Determine the [x, y] coordinate at the center of the cell enclosing the given text.  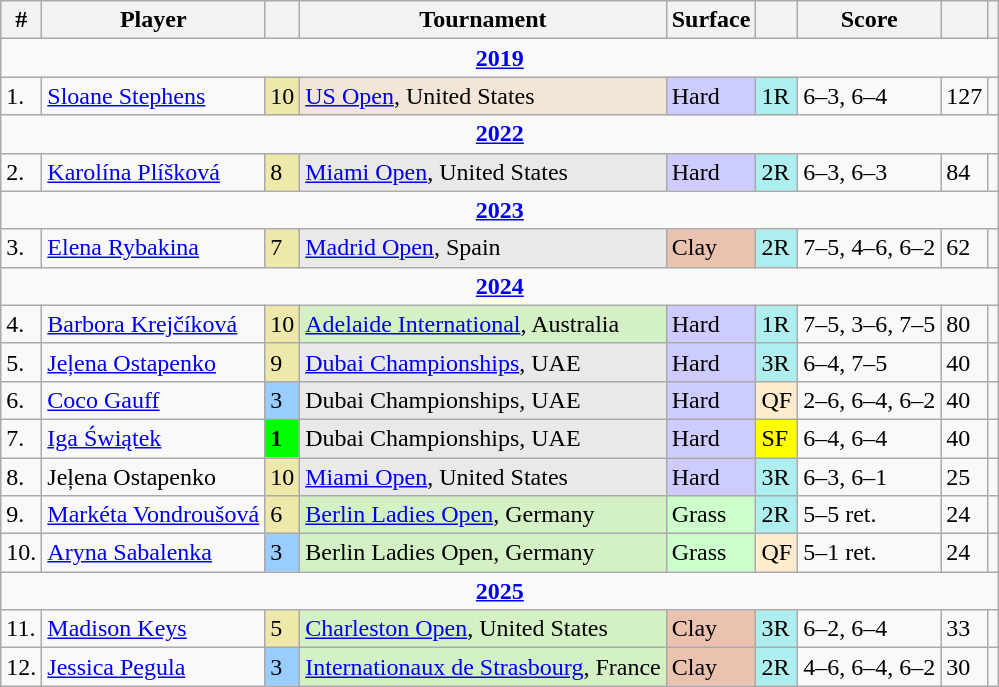
1 [282, 438]
Tournament [484, 20]
Madison Keys [154, 629]
30 [964, 667]
6–2, 6–4 [870, 629]
Score [870, 20]
7–5, 4–6, 6–2 [870, 248]
84 [964, 172]
4–6, 6–4, 6–2 [870, 667]
9. [22, 515]
Jessica Pegula [154, 667]
Charleston Open, United States [484, 629]
# [22, 20]
Iga Świątek [154, 438]
6–3, 6–3 [870, 172]
2. [22, 172]
Sloane Stephens [154, 96]
1. [22, 96]
8 [282, 172]
Internationaux de Strasbourg, France [484, 667]
6–3, 6–1 [870, 477]
6. [22, 400]
Madrid Open, Spain [484, 248]
2024 [500, 286]
6–4, 6–4 [870, 438]
US Open, United States [484, 96]
2019 [500, 58]
SF [777, 438]
7 [282, 248]
62 [964, 248]
Aryna Sabalenka [154, 553]
4. [22, 324]
Player [154, 20]
7. [22, 438]
12. [22, 667]
Barbora Krejčíková [154, 324]
5–5 ret. [870, 515]
8. [22, 477]
33 [964, 629]
25 [964, 477]
Elena Rybakina [154, 248]
3. [22, 248]
127 [964, 96]
Karolína Plíšková [154, 172]
2022 [500, 134]
5. [22, 362]
6–4, 7–5 [870, 362]
2025 [500, 591]
5 [282, 629]
2–6, 6–4, 6–2 [870, 400]
2023 [500, 210]
9 [282, 362]
7–5, 3–6, 7–5 [870, 324]
Coco Gauff [154, 400]
5–1 ret. [870, 553]
Markéta Vondroušová [154, 515]
Adelaide International, Australia [484, 324]
6 [282, 515]
11. [22, 629]
10. [22, 553]
Surface [711, 20]
80 [964, 324]
6–3, 6–4 [870, 96]
